From the cell containing the given text, extract its center point as (x, y) coordinate. 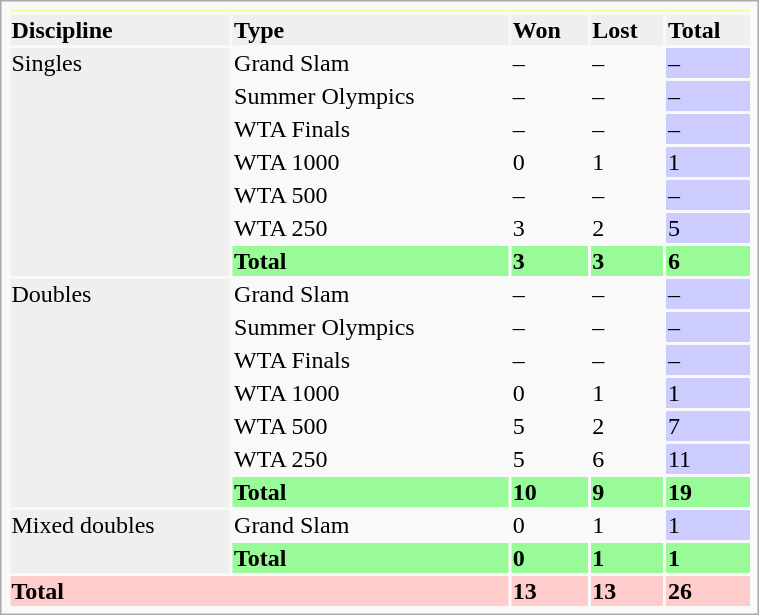
11 (708, 459)
Discipline (120, 30)
Lost (628, 30)
Mixed doubles (120, 542)
10 (550, 492)
Singles (120, 162)
Doubles (120, 393)
Won (550, 30)
26 (708, 591)
9 (628, 492)
7 (708, 426)
Type (371, 30)
19 (708, 492)
